Capture the cell that displays the provided text and extract its [X, Y] central coordinate. 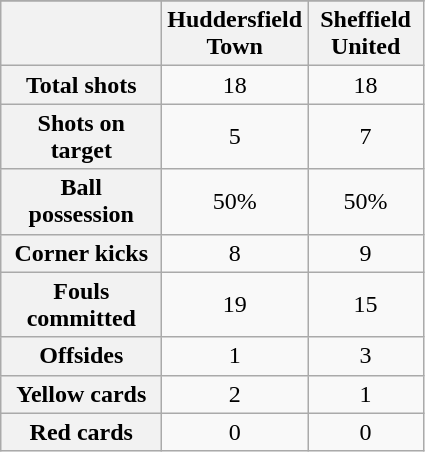
9 [366, 253]
Corner kicks [82, 253]
Sheffield United [366, 34]
Offsides [82, 356]
15 [366, 304]
Yellow cards [82, 394]
19 [235, 304]
Shots on target [82, 136]
Red cards [82, 432]
Total shots [82, 85]
Ball possession [82, 202]
7 [366, 136]
Huddersfield Town [235, 34]
3 [366, 356]
8 [235, 253]
2 [235, 394]
5 [235, 136]
Fouls committed [82, 304]
